Capture the cell that displays the provided text and extract its (X, Y) central coordinate. 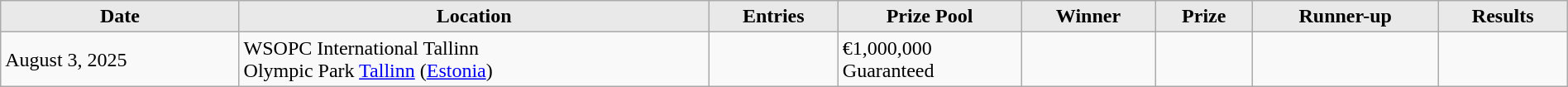
Prize (1204, 17)
Location (474, 17)
Winner (1088, 17)
Results (1503, 17)
Runner-up (1345, 17)
€1,000,000Guaranteed (930, 60)
Entries (773, 17)
WSOPC International TallinnOlympic Park Tallinn (Estonia) (474, 60)
Date (120, 17)
Prize Pool (930, 17)
August 3, 2025 (120, 60)
